Detect which cell encompasses the target text, then output its [X, Y] center coordinate. 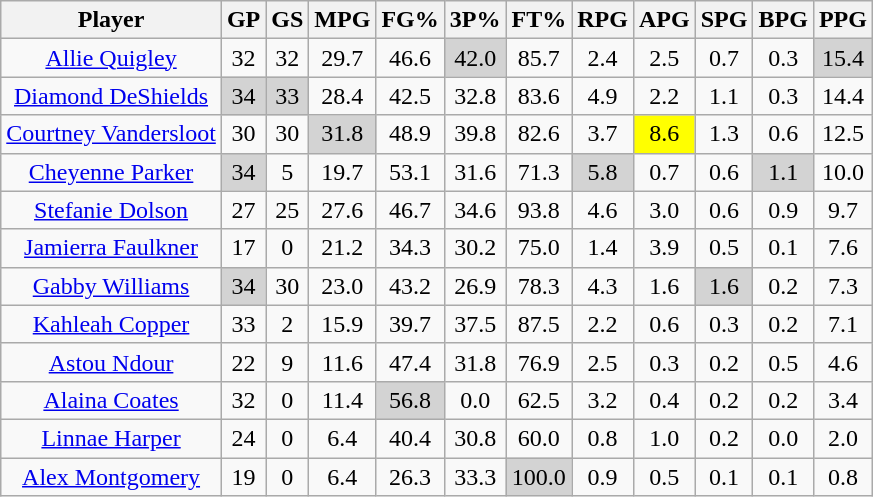
56.8 [410, 400]
SPG [724, 20]
26.9 [475, 286]
39.8 [475, 134]
26.3 [410, 477]
48.9 [410, 134]
24 [243, 438]
39.7 [410, 324]
15.9 [342, 324]
RPG [603, 20]
1.4 [603, 248]
31.6 [475, 172]
MPG [342, 20]
32.8 [475, 96]
37.5 [475, 324]
Alaina Coates [112, 400]
FG% [410, 20]
30.2 [475, 248]
82.6 [539, 134]
GS [288, 20]
2.0 [842, 438]
APG [664, 20]
Cheyenne Parker [112, 172]
Diamond DeShields [112, 96]
53.1 [410, 172]
FT% [539, 20]
19.7 [342, 172]
4.3 [603, 286]
11.4 [342, 400]
40.4 [410, 438]
60.0 [539, 438]
100.0 [539, 477]
3.9 [664, 248]
71.3 [539, 172]
3.7 [603, 134]
0.4 [664, 400]
14.4 [842, 96]
21.2 [342, 248]
27.6 [342, 210]
4.9 [603, 96]
Courtney Vandersloot [112, 134]
34.3 [410, 248]
47.4 [410, 362]
Jamierra Faulkner [112, 248]
GP [243, 20]
7.3 [842, 286]
93.8 [539, 210]
19 [243, 477]
2.4 [603, 58]
75.0 [539, 248]
Astou Ndour [112, 362]
7.1 [842, 324]
15.4 [842, 58]
43.2 [410, 286]
3.2 [603, 400]
27 [243, 210]
42.0 [475, 58]
78.3 [539, 286]
33.3 [475, 477]
76.9 [539, 362]
85.7 [539, 58]
12.5 [842, 134]
22 [243, 362]
28.4 [342, 96]
PPG [842, 20]
Kahleah Copper [112, 324]
5.8 [603, 172]
30.8 [475, 438]
Player [112, 20]
Gabby Williams [112, 286]
3.4 [842, 400]
17 [243, 248]
3P% [475, 20]
1.3 [724, 134]
62.5 [539, 400]
3.0 [664, 210]
5 [288, 172]
1.0 [664, 438]
Allie Quigley [112, 58]
9 [288, 362]
Stefanie Dolson [112, 210]
42.5 [410, 96]
2 [288, 324]
34.6 [475, 210]
8.6 [664, 134]
BPG [783, 20]
46.7 [410, 210]
Linnae Harper [112, 438]
11.6 [342, 362]
23.0 [342, 286]
9.7 [842, 210]
7.6 [842, 248]
25 [288, 210]
29.7 [342, 58]
Alex Montgomery [112, 477]
46.6 [410, 58]
10.0 [842, 172]
87.5 [539, 324]
83.6 [539, 96]
